Find where the given text appears and provide that cell's center as [x, y] coordinate. 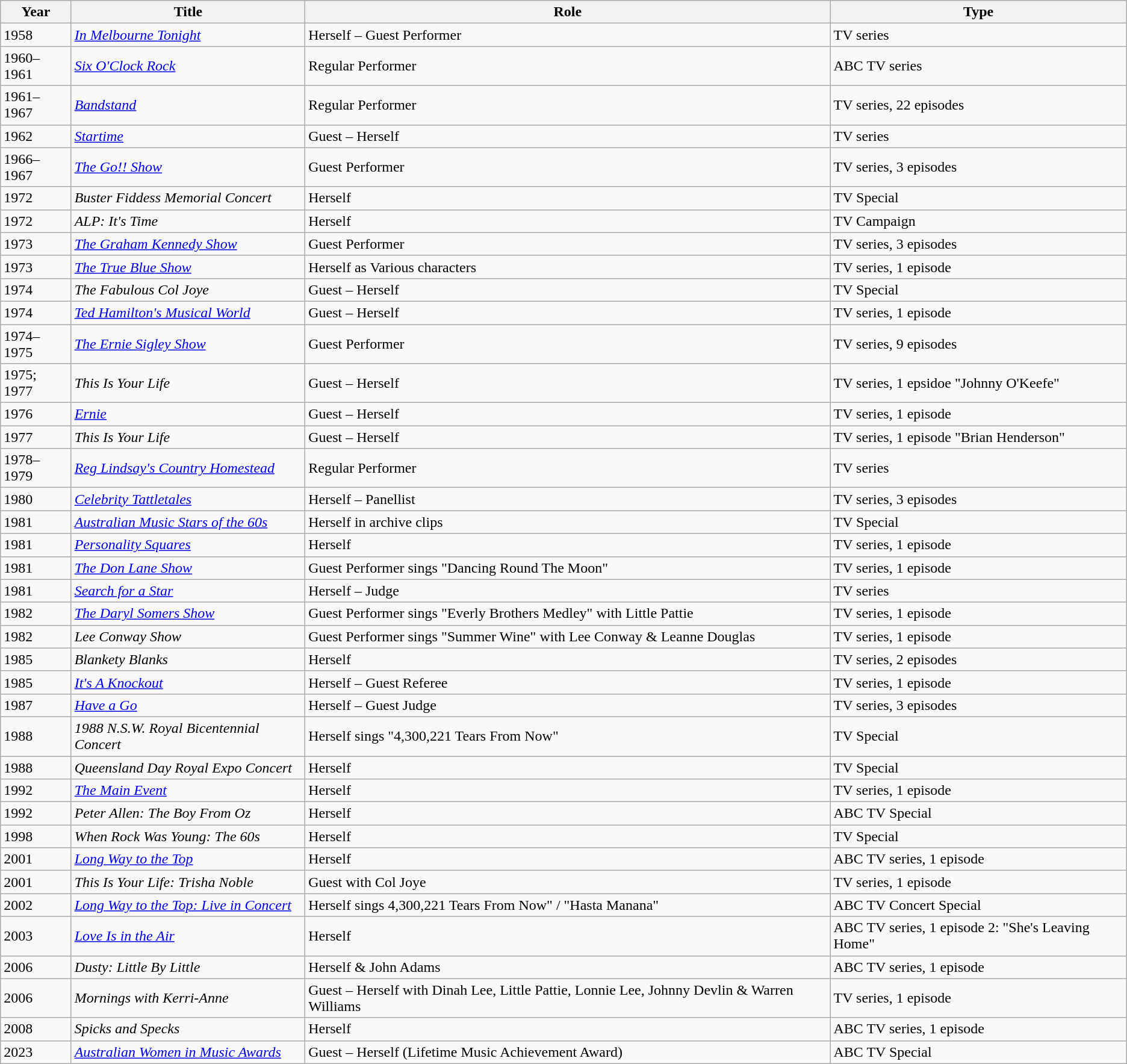
Guest Performer sings "Everly Brothers Medley" with Little Pattie [568, 614]
ALP: It's Time [188, 221]
Long Way to the Top [188, 859]
Role [568, 12]
Long Way to the Top: Live in Concert [188, 905]
Search for a Star [188, 591]
1962 [36, 136]
1998 [36, 836]
Spicks and Specks [188, 1029]
Bandstand [188, 105]
Herself sings 4,300,221 Tears From Now" / "Hasta Manana" [568, 905]
2008 [36, 1029]
2003 [36, 936]
Herself as Various characters [568, 267]
Type [978, 12]
The True Blue Show [188, 267]
Year [36, 12]
ABC TV Concert Special [978, 905]
1958 [36, 35]
TV series, 1 episode "Brian Henderson" [978, 437]
Guest with Col Joye [568, 882]
Herself – Guest Referee [568, 682]
TV series, 2 episodes [978, 659]
Lee Conway Show [188, 636]
Startime [188, 136]
Reg Lindsay's Country Homestead [188, 468]
Mornings with Kerri-Anne [188, 998]
The Go!! Show [188, 167]
Guest – Herself with Dinah Lee, Little Pattie, Lonnie Lee, Johnny Devlin & Warren Williams [568, 998]
The Graham Kennedy Show [188, 244]
ABC TV series, 1 episode 2: "She's Leaving Home" [978, 936]
Herself – Guest Judge [568, 705]
Buster Fiddess Memorial Concert [188, 198]
Peter Allen: The Boy From Oz [188, 814]
Herself – Panellist [568, 499]
Love Is in the Air [188, 936]
Herself – Judge [568, 591]
TV series, 9 episodes [978, 343]
Queensland Day Royal Expo Concert [188, 768]
1978–1979 [36, 468]
The Daryl Somers Show [188, 614]
TV Campaign [978, 221]
In Melbourne Tonight [188, 35]
The Fabulous Col Joye [188, 290]
1987 [36, 705]
Personality Squares [188, 545]
2023 [36, 1052]
Have a Go [188, 705]
Guest Performer sings "Dancing Round The Moon" [568, 568]
Herself & John Adams [568, 967]
1980 [36, 499]
Guest – Herself (Lifetime Music Achievement Award) [568, 1052]
Ernie [188, 414]
It's A Knockout [188, 682]
Six O'Clock Rock [188, 66]
1976 [36, 414]
The Main Event [188, 791]
This Is Your Life: Trisha Noble [188, 882]
Dusty: Little By Little [188, 967]
Australian Women in Music Awards [188, 1052]
TV series, 22 episodes [978, 105]
TV series, 1 epsidoe "Johnny O'Keefe" [978, 383]
2002 [36, 905]
1961–1967 [36, 105]
Guest Performer sings "Summer Wine" with Lee Conway & Leanne Douglas [568, 636]
Blankety Blanks [188, 659]
1977 [36, 437]
The Don Lane Show [188, 568]
Title [188, 12]
1975; 1977 [36, 383]
Herself sings "4,300,221 Tears From Now" [568, 736]
Ted Hamilton's Musical World [188, 313]
Australian Music Stars of the 60s [188, 522]
Herself – Guest Performer [568, 35]
ABC TV series [978, 66]
Herself in archive clips [568, 522]
1966–1967 [36, 167]
1988 N.S.W. Royal Bicentennial Concert [188, 736]
When Rock Was Young: The 60s [188, 836]
1974–1975 [36, 343]
The Ernie Sigley Show [188, 343]
Celebrity Tattletales [188, 499]
1960–1961 [36, 66]
